Return the [x, y] coordinate for the center point of the cell that contains the specified text.  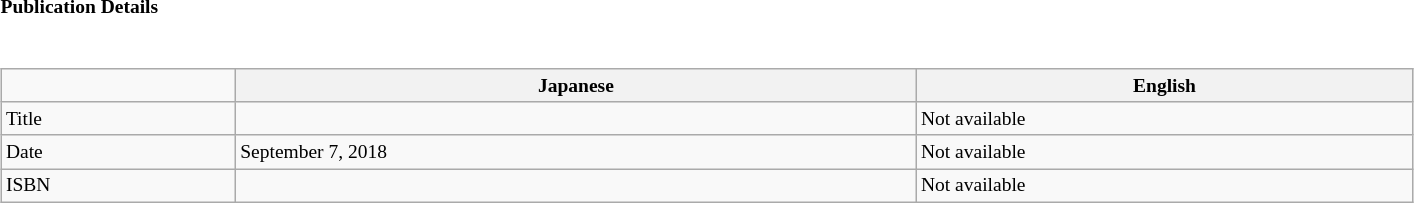
Title [118, 118]
Date [118, 152]
Japanese [576, 86]
ISBN [118, 186]
September 7, 2018 [576, 152]
English [1164, 86]
